Pinpoint the cell where the given text exists, returning its [x, y] midpoint coordinate. 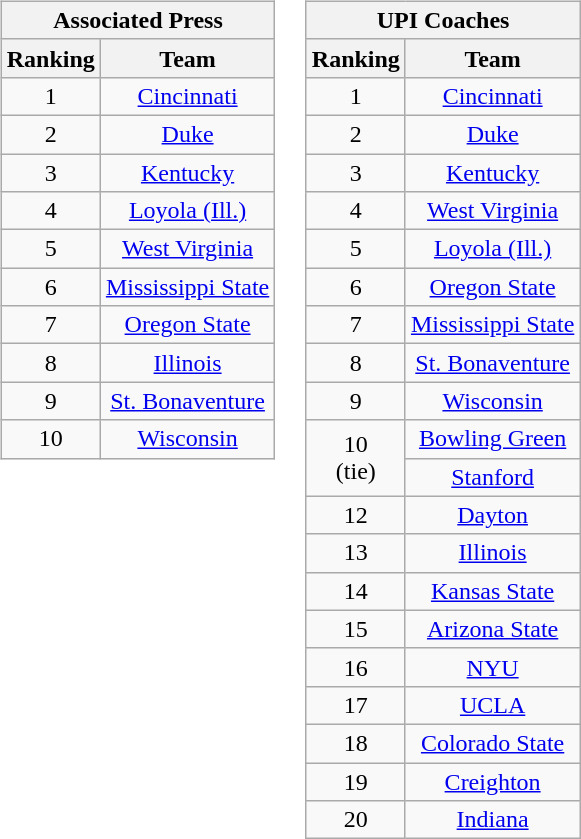
Dayton [492, 515]
16 [356, 667]
10(tie) [356, 458]
13 [356, 553]
Colorado State [492, 743]
Indiana [492, 820]
10 [50, 439]
19 [356, 781]
20 [356, 820]
17 [356, 705]
UCLA [492, 705]
15 [356, 629]
Kansas State [492, 591]
14 [356, 591]
Associated Press [138, 20]
12 [356, 515]
Stanford [492, 477]
UPI Coaches [443, 20]
Arizona State [492, 629]
NYU [492, 667]
Bowling Green [492, 439]
Creighton [492, 781]
18 [356, 743]
